Determine the [x, y] coordinate at the center of the cell enclosing the given text.  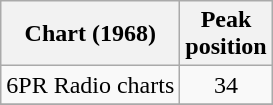
Peakposition [226, 34]
Chart (1968) [90, 34]
6PR Radio charts [90, 85]
34 [226, 85]
